Pinpoint the cell where the given text exists, returning its (X, Y) midpoint coordinate. 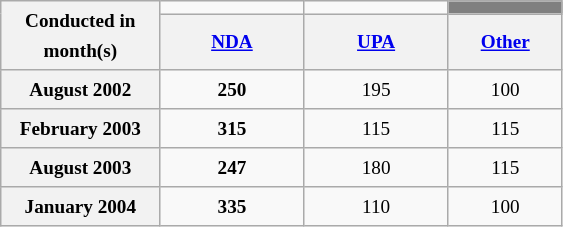
August 2002 (80, 90)
January 2004 (80, 206)
UPA (376, 42)
Other (505, 42)
195 (376, 90)
NDA (232, 42)
Conducted in month(s) (80, 36)
180 (376, 168)
August 2003 (80, 168)
250 (232, 90)
110 (376, 206)
February 2003 (80, 128)
335 (232, 206)
247 (232, 168)
315 (232, 128)
